Find where the given text appears and provide that cell's center as (X, Y) coordinate. 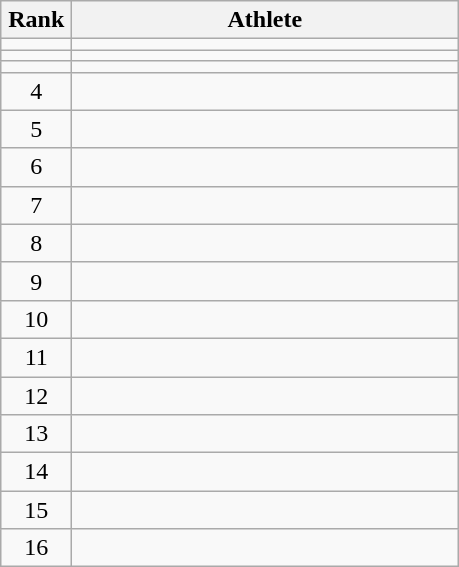
4 (36, 91)
11 (36, 357)
5 (36, 129)
15 (36, 510)
10 (36, 319)
16 (36, 548)
9 (36, 281)
Athlete (265, 20)
13 (36, 434)
6 (36, 167)
Rank (36, 20)
7 (36, 205)
8 (36, 243)
14 (36, 472)
12 (36, 395)
